Return [X, Y] of the center of cell containing provided text 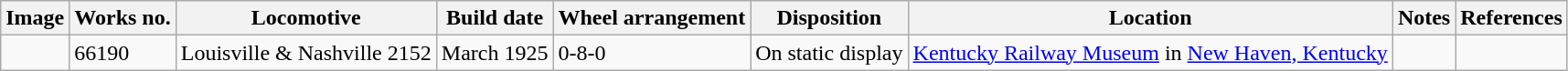
Wheel arrangement [652, 18]
Location [1150, 18]
Locomotive [305, 18]
Build date [495, 18]
On static display [829, 53]
Works no. [123, 18]
References [1512, 18]
Kentucky Railway Museum in New Haven, Kentucky [1150, 53]
Disposition [829, 18]
Louisville & Nashville 2152 [305, 53]
66190 [123, 53]
Notes [1424, 18]
Image [35, 18]
0-8-0 [652, 53]
March 1925 [495, 53]
